Output the [X, Y] coordinate of the center of the cell containing the given text.  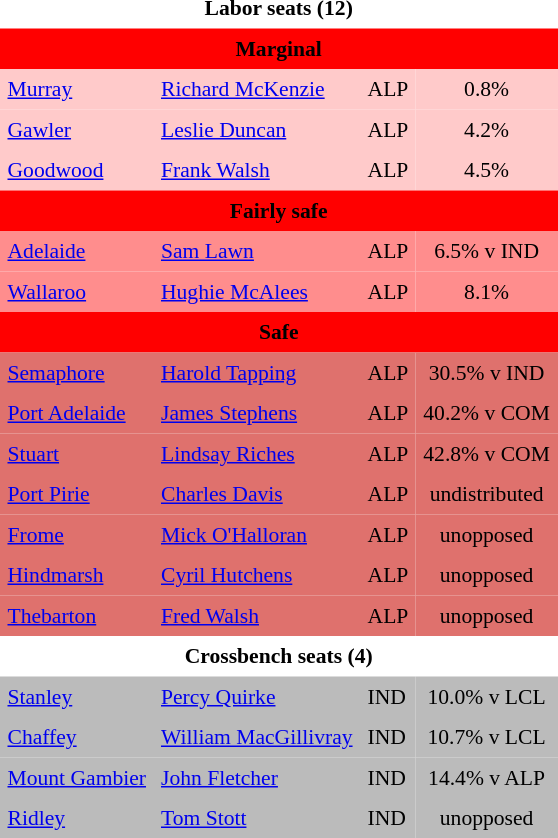
Murray [76, 89]
42.8% v COM [487, 453]
8.1% [487, 291]
John Fletcher [256, 777]
William MacGillivray [256, 737]
Chaffey [76, 737]
Adelaide [76, 251]
Semaphore [76, 372]
Stuart [76, 453]
40.2% v COM [487, 413]
Port Pirie [76, 494]
Richard McKenzie [256, 89]
Crossbench seats (4) [278, 656]
Sam Lawn [256, 251]
Ridley [76, 818]
Cyril Hutchens [256, 575]
Port Adelaide [76, 413]
undistributed [487, 494]
4.2% [487, 129]
0.8% [487, 89]
Fred Walsh [256, 615]
10.0% v LCL [487, 696]
Percy Quirke [256, 696]
Goodwood [76, 170]
Charles Davis [256, 494]
10.7% v LCL [487, 737]
30.5% v IND [487, 372]
Mount Gambier [76, 777]
Fairly safe [278, 210]
14.4% v ALP [487, 777]
Mick O'Halloran [256, 534]
Wallaroo [76, 291]
Marginal [278, 48]
Frank Walsh [256, 170]
4.5% [487, 170]
James Stephens [256, 413]
Leslie Duncan [256, 129]
Hughie McAlees [256, 291]
Frome [76, 534]
Hindmarsh [76, 575]
Safe [278, 332]
6.5% v IND [487, 251]
Lindsay Riches [256, 453]
Harold Tapping [256, 372]
Gawler [76, 129]
Thebarton [76, 615]
Stanley [76, 696]
Tom Stott [256, 818]
